Determine the (x, y) coordinate at the center of the cell enclosing the given text.  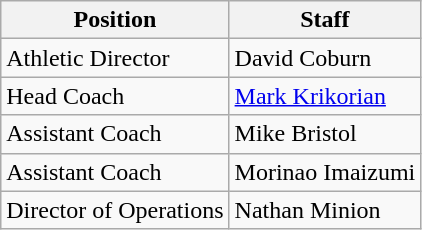
Director of Operations (115, 210)
Mike Bristol (325, 134)
Position (115, 20)
Athletic Director (115, 58)
Head Coach (115, 96)
Morinao Imaizumi (325, 172)
David Coburn (325, 58)
Nathan Minion (325, 210)
Staff (325, 20)
Mark Krikorian (325, 96)
